Capture the cell that displays the provided text and extract its (x, y) central coordinate. 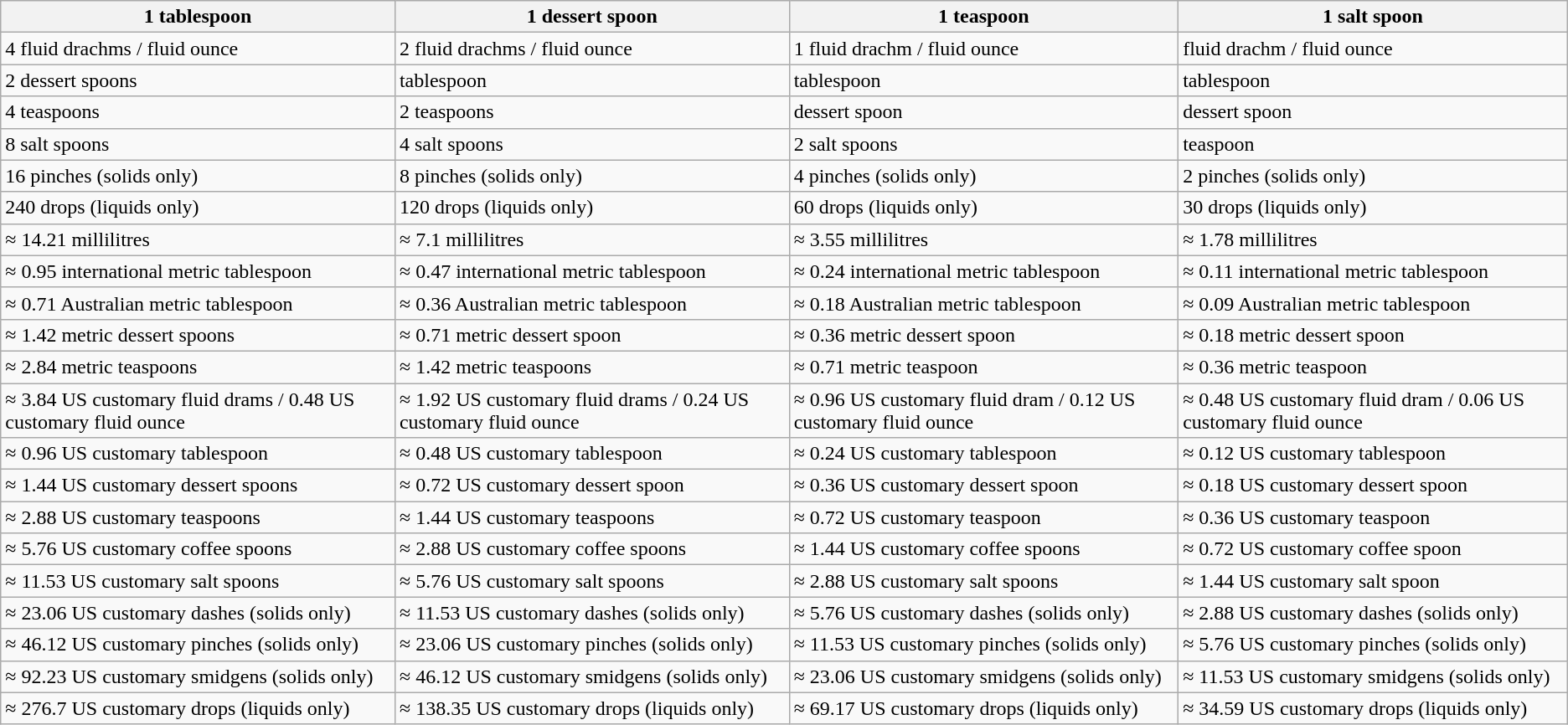
teaspoon (1374, 144)
≈ 1.44 US customary dessert spoons (198, 486)
≈ 23.06 US customary dashes (solids only) (198, 613)
≈ 46.12 US customary smidgens (solids only) (591, 676)
≈ 0.36 US customary teaspoon (1374, 517)
120 drops (liquids only) (591, 208)
≈ 0.36 metric dessert spoon (983, 335)
≈ 0.12 US customary tablespoon (1374, 454)
≈ 2.88 US customary dashes (solids only) (1374, 613)
≈ 1.44 US customary teaspoons (591, 517)
≈ 0.72 US customary teaspoon (983, 517)
≈ 3.55 millilitres (983, 239)
≈ 5.76 US customary dashes (solids only) (983, 613)
≈ 7.1 millilitres (591, 239)
1 salt spoon (1374, 17)
≈ 0.36 US customary dessert spoon (983, 486)
60 drops (liquids only) (983, 208)
30 drops (liquids only) (1374, 208)
≈ 1.42 metric dessert spoons (198, 335)
≈ 1.78 millilitres (1374, 239)
16 pinches (solids only) (198, 176)
≈ 0.48 US customary fluid dram / 0.06 US customary fluid ounce (1374, 410)
≈ 23.06 US customary smidgens (solids only) (983, 676)
≈ 46.12 US customary pinches (solids only) (198, 645)
4 salt spoons (591, 144)
2 teaspoons (591, 112)
≈ 138.35 US customary drops (liquids only) (591, 708)
1 teaspoon (983, 17)
≈ 0.24 international metric tablespoon (983, 271)
≈ 5.76 US customary coffee spoons (198, 549)
4 pinches (solids only) (983, 176)
≈ 34.59 US customary drops (liquids only) (1374, 708)
≈ 1.44 US customary coffee spoons (983, 549)
4 teaspoons (198, 112)
2 salt spoons (983, 144)
≈ 0.48 US customary tablespoon (591, 454)
≈ 5.76 US customary pinches (solids only) (1374, 645)
≈ 92.23 US customary smidgens (solids only) (198, 676)
≈ 0.36 metric teaspoon (1374, 367)
1 tablespoon (198, 17)
≈ 0.71 Australian metric tablespoon (198, 303)
≈ 0.47 international metric tablespoon (591, 271)
240 drops (liquids only) (198, 208)
≈ 0.72 US customary dessert spoon (591, 486)
≈ 0.18 US customary dessert spoon (1374, 486)
≈ 11.53 US customary pinches (solids only) (983, 645)
≈ 0.96 US customary fluid dram / 0.12 US customary fluid ounce (983, 410)
≈ 2.84 metric teaspoons (198, 367)
≈ 2.88 US customary coffee spoons (591, 549)
1 fluid drachm / fluid ounce (983, 49)
≈ 11.53 US customary smidgens (solids only) (1374, 676)
≈ 1.44 US customary salt spoon (1374, 581)
≈ 14.21 millilitres (198, 239)
≈ 0.11 international metric tablespoon (1374, 271)
2 dessert spoons (198, 80)
8 salt spoons (198, 144)
≈ 2.88 US customary teaspoons (198, 517)
2 pinches (solids only) (1374, 176)
≈ 1.92 US customary fluid drams / 0.24 US customary fluid ounce (591, 410)
≈ 11.53 US customary dashes (solids only) (591, 613)
≈ 23.06 US customary pinches (solids only) (591, 645)
≈ 276.7 US customary drops (liquids only) (198, 708)
≈ 0.09 Australian metric tablespoon (1374, 303)
≈ 0.95 international metric tablespoon (198, 271)
≈ 1.42 metric teaspoons (591, 367)
4 fluid drachms / fluid ounce (198, 49)
≈ 0.71 metric dessert spoon (591, 335)
≈ 0.36 Australian metric tablespoon (591, 303)
2 fluid drachms / fluid ounce (591, 49)
≈ 0.71 metric teaspoon (983, 367)
8 pinches (solids only) (591, 176)
≈ 0.24 US customary tablespoon (983, 454)
≈ 11.53 US customary salt spoons (198, 581)
1 dessert spoon (591, 17)
≈ 69.17 US customary drops (liquids only) (983, 708)
≈ 0.18 metric dessert spoon (1374, 335)
≈ 3.84 US customary fluid drams / 0.48 US customary fluid ounce (198, 410)
≈ 5.76 US customary salt spoons (591, 581)
fluid drachm / fluid ounce (1374, 49)
≈ 0.18 Australian metric tablespoon (983, 303)
≈ 2.88 US customary salt spoons (983, 581)
≈ 0.72 US customary coffee spoon (1374, 549)
≈ 0.96 US customary tablespoon (198, 454)
